Return (x, y) of the center of cell containing provided text 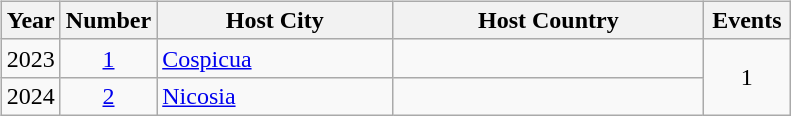
Host Country (548, 20)
Number (108, 20)
Events (747, 20)
Nicosia (275, 96)
2024 (30, 96)
Cospicua (275, 58)
Host City (275, 20)
2 (108, 96)
2023 (30, 58)
Year (30, 20)
